Return the (X, Y) coordinate for the center point of the cell that contains the specified text.  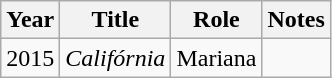
Notes (296, 20)
Mariana (216, 58)
2015 (30, 58)
Year (30, 20)
Califórnia (116, 58)
Role (216, 20)
Title (116, 20)
